Capture the cell that displays the provided text and extract its [x, y] central coordinate. 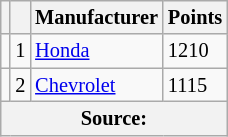
Manufacturer [96, 17]
1210 [195, 51]
Points [195, 17]
2 [20, 85]
Source: [114, 118]
Honda [96, 51]
1115 [195, 85]
1 [20, 51]
Chevrolet [96, 85]
